Scan for the cell matching the given text and deliver its (x, y) coordinate at center. 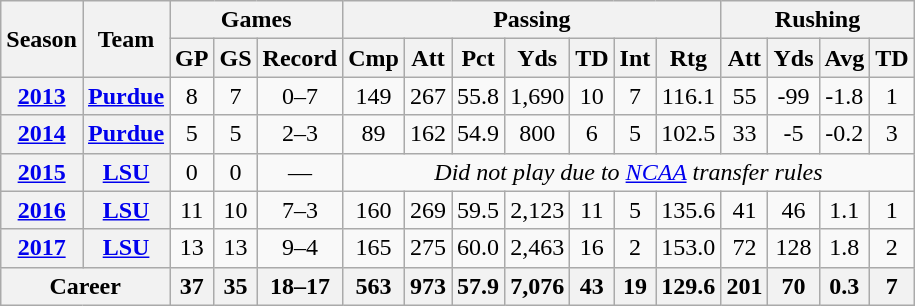
129.6 (688, 286)
89 (374, 134)
2,463 (538, 248)
8 (192, 96)
1,690 (538, 96)
60.0 (478, 248)
2013 (42, 96)
-1.8 (844, 96)
Passing (532, 20)
-5 (794, 134)
3 (892, 134)
-99 (794, 96)
2016 (42, 210)
2015 (42, 172)
0–7 (300, 96)
135.6 (688, 210)
55 (744, 96)
Pct (478, 58)
57.9 (478, 286)
102.5 (688, 134)
128 (794, 248)
9–4 (300, 248)
18–17 (300, 286)
46 (794, 210)
201 (744, 286)
GP (192, 58)
55.8 (478, 96)
Int (635, 58)
2014 (42, 134)
973 (428, 286)
41 (744, 210)
149 (374, 96)
Cmp (374, 58)
16 (592, 248)
1.8 (844, 248)
35 (236, 286)
2017 (42, 248)
275 (428, 248)
Career (86, 286)
-0.2 (844, 134)
162 (428, 134)
Rushing (818, 20)
Games (256, 20)
800 (538, 134)
Team (126, 39)
Did not play due to NCAA transfer rules (628, 172)
6 (592, 134)
43 (592, 286)
Record (300, 58)
7,076 (538, 286)
153.0 (688, 248)
165 (374, 248)
GS (236, 58)
7–3 (300, 210)
267 (428, 96)
2–3 (300, 134)
269 (428, 210)
Rtg (688, 58)
33 (744, 134)
1.1 (844, 210)
37 (192, 286)
116.1 (688, 96)
59.5 (478, 210)
563 (374, 286)
Season (42, 39)
Avg (844, 58)
19 (635, 286)
0.3 (844, 286)
— (300, 172)
70 (794, 286)
160 (374, 210)
54.9 (478, 134)
72 (744, 248)
2,123 (538, 210)
